Output the [x, y] coordinate of the center of the cell containing the given text.  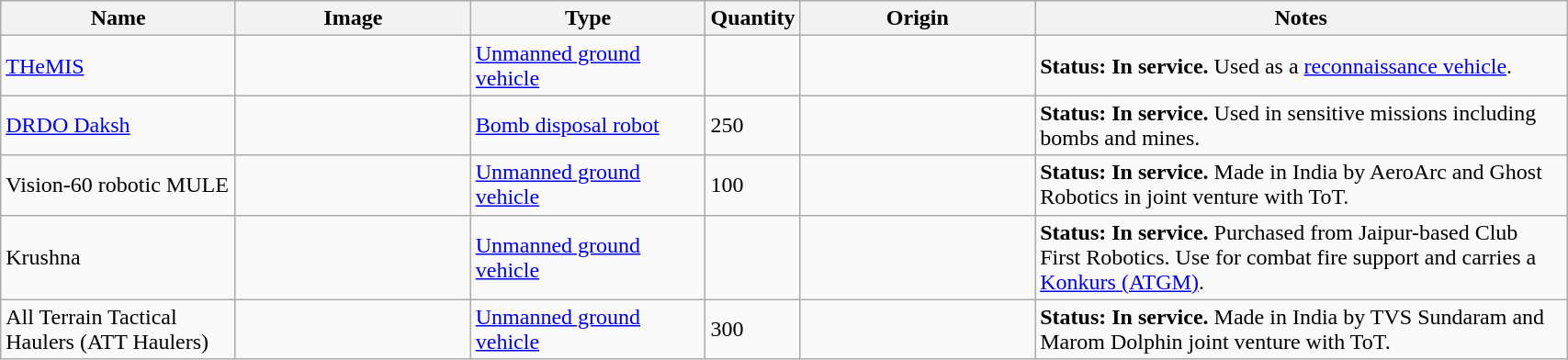
Name [118, 18]
Notes [1301, 18]
Krushna [118, 257]
Status: In service. Purchased from Jaipur-based Club First Robotics. Use for combat fire support and carries a Konkurs (ATGM). [1301, 257]
Status: In service. Made in India by AeroArc and Ghost Robotics in joint venture with ToT. [1301, 186]
Image [353, 18]
100 [753, 186]
300 [753, 329]
DRDO Daksh [118, 125]
Origin [918, 18]
Type [588, 18]
250 [753, 125]
Status: In service. Used as a reconnaissance vehicle. [1301, 66]
Status: In service. Made in India by TVS Sundaram and Marom Dolphin joint venture with ToT. [1301, 329]
THeMIS [118, 66]
Bomb disposal robot [588, 125]
Vision-60 robotic MULE [118, 186]
Quantity [753, 18]
Status: In service. Used in sensitive missions including bombs and mines. [1301, 125]
All Terrain Tactical Haulers (ATT Haulers) [118, 329]
